Scan for the cell matching the given text and deliver its (x, y) coordinate at center. 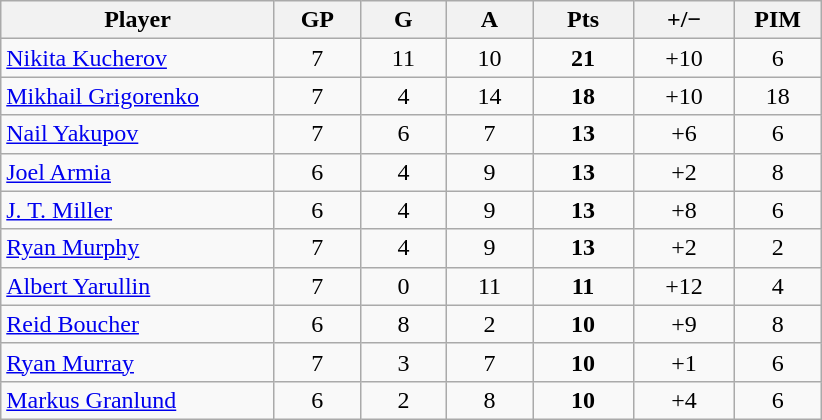
Nikita Kucherov (138, 58)
Reid Boucher (138, 324)
0 (403, 286)
+/− (684, 20)
Mikhail Grigorenko (138, 96)
Player (138, 20)
14 (489, 96)
+8 (684, 210)
A (489, 20)
J. T. Miller (138, 210)
3 (403, 362)
Nail Yakupov (138, 134)
G (403, 20)
+6 (684, 134)
21 (582, 58)
Ryan Murray (138, 362)
+1 (684, 362)
Pts (582, 20)
Albert Yarullin (138, 286)
Joel Armia (138, 172)
+9 (684, 324)
+12 (684, 286)
+4 (684, 400)
GP (317, 20)
PIM (778, 20)
Ryan Murphy (138, 248)
Markus Granlund (138, 400)
